Return [X, Y] of the center of cell containing provided text 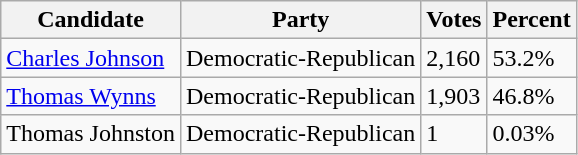
Charles Johnson [91, 58]
Thomas Wynns [91, 96]
2,160 [454, 58]
Party [300, 20]
Candidate [91, 20]
53.2% [532, 58]
46.8% [532, 96]
Percent [532, 20]
Votes [454, 20]
0.03% [532, 134]
Thomas Johnston [91, 134]
1,903 [454, 96]
1 [454, 134]
